Provide the [X, Y] coordinate of the cell's center where the given text is located.  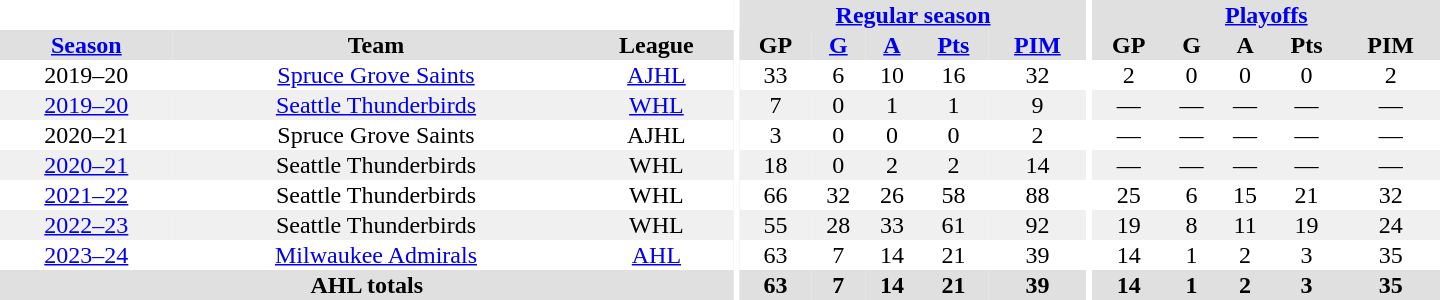
66 [775, 195]
11 [1245, 225]
92 [1038, 225]
10 [892, 75]
88 [1038, 195]
AHL totals [367, 285]
Milwaukee Admirals [376, 255]
15 [1245, 195]
Playoffs [1266, 15]
16 [954, 75]
24 [1390, 225]
2022–23 [86, 225]
Regular season [912, 15]
58 [954, 195]
Season [86, 45]
25 [1129, 195]
26 [892, 195]
Team [376, 45]
2021–22 [86, 195]
18 [775, 165]
55 [775, 225]
AHL [656, 255]
2023–24 [86, 255]
8 [1192, 225]
61 [954, 225]
9 [1038, 105]
League [656, 45]
28 [839, 225]
